Detect which cell encompasses the target text, then output its (X, Y) center coordinate. 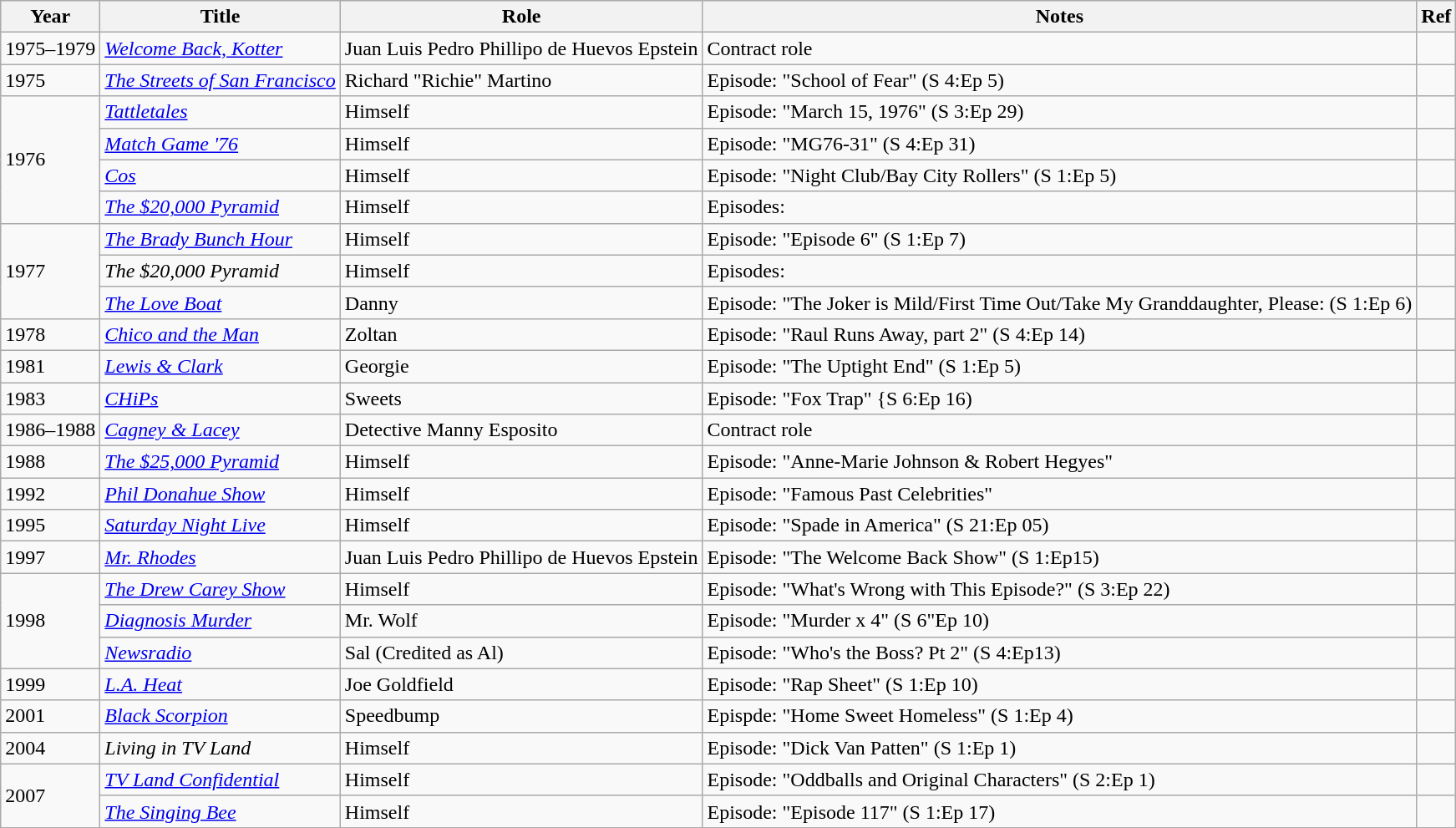
Epispde: "Home Sweet Homeless" (S 1:Ep 4) (1059, 716)
Ref (1437, 17)
1978 (50, 334)
Role (521, 17)
Episode: "What's Wrong with This Episode?" (S 3:Ep 22) (1059, 589)
Black Scorpion (221, 716)
Notes (1059, 17)
1995 (50, 526)
TV Land Confidential (221, 780)
Welcome Back, Kotter (221, 48)
Danny (521, 302)
Phil Donahue Show (221, 494)
Episode: "Raul Runs Away, part 2" (S 4:Ep 14) (1059, 334)
Episode: "Rap Sheet" (S 1:Ep 10) (1059, 684)
The Brady Bunch Hour (221, 239)
Sweets (521, 399)
Episode: "Anne-Marie Johnson & Robert Hegyes" (1059, 462)
Cagney & Lacey (221, 430)
Episode: "March 15, 1976" (S 3:Ep 29) (1059, 112)
Mr. Rhodes (221, 557)
Episode: "Spade in America" (S 21:Ep 05) (1059, 526)
Mr. Wolf (521, 621)
Episode: "Episode 6" (S 1:Ep 7) (1059, 239)
Lewis & Clark (221, 366)
Episode: "The Joker is Mild/First Time Out/Take My Granddaughter, Please: (S 1:Ep 6) (1059, 302)
Sal (Credited as Al) (521, 653)
Episode: "Who's the Boss? Pt 2" (S 4:Ep13) (1059, 653)
Year (50, 17)
Episode: "Night Club/Bay City Rollers" (S 1:Ep 5) (1059, 175)
Speedbump (521, 716)
CHiPs (221, 399)
1998 (50, 621)
Saturday Night Live (221, 526)
The $25,000 Pyramid (221, 462)
Living in TV Land (221, 748)
Episode: "Oddballs and Original Characters" (S 2:Ep 1) (1059, 780)
Detective Manny Esposito (521, 430)
Georgie (521, 366)
2007 (50, 795)
Episode: "The Uptight End" (S 1:Ep 5) (1059, 366)
The Streets of San Francisco (221, 80)
Chico and the Man (221, 334)
2001 (50, 716)
1997 (50, 557)
Episode: "MG76-31" (S 4:Ep 31) (1059, 144)
Episode: "Fox Trap" {S 6:Ep 16) (1059, 399)
1977 (50, 271)
Match Game '76 (221, 144)
Episode: "The Welcome Back Show" (S 1:Ep15) (1059, 557)
L.A. Heat (221, 684)
1986–1988 (50, 430)
1988 (50, 462)
2004 (50, 748)
Newsradio (221, 653)
Episode: "Murder x 4" (S 6"Ep 10) (1059, 621)
1976 (50, 160)
Episode: "School of Fear" (S 4:Ep 5) (1059, 80)
1975–1979 (50, 48)
The Drew Carey Show (221, 589)
1999 (50, 684)
Tattletales (221, 112)
Zoltan (521, 334)
Title (221, 17)
Richard "Richie" Martino (521, 80)
The Singing Bee (221, 811)
Episode: "Dick Van Patten" (S 1:Ep 1) (1059, 748)
Cos (221, 175)
Joe Goldfield (521, 684)
Episode: "Episode 117" (S 1:Ep 17) (1059, 811)
Episode: "Famous Past Celebrities" (1059, 494)
1981 (50, 366)
1992 (50, 494)
The Love Boat (221, 302)
Diagnosis Murder (221, 621)
1983 (50, 399)
1975 (50, 80)
